Return (X, Y) of the center of cell containing provided text 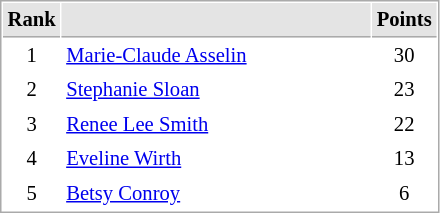
Renee Lee Smith (216, 124)
2 (32, 90)
Stephanie Sloan (216, 90)
6 (404, 194)
Rank (32, 20)
5 (32, 194)
3 (32, 124)
Marie-Claude Asselin (216, 56)
Betsy Conroy (216, 194)
23 (404, 90)
4 (32, 158)
30 (404, 56)
22 (404, 124)
Eveline Wirth (216, 158)
Points (404, 20)
1 (32, 56)
13 (404, 158)
